Output the (x, y) coordinate of the center of the cell containing the given text.  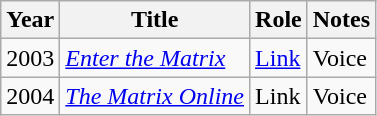
Role (279, 20)
2003 (30, 58)
Year (30, 20)
Enter the Matrix (155, 58)
Notes (341, 20)
Title (155, 20)
The Matrix Online (155, 96)
2004 (30, 96)
